Output the (x, y) coordinate of the center of the cell containing the given text.  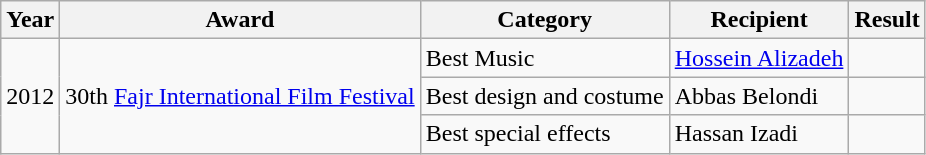
Best special effects (544, 134)
Result (887, 20)
Abbas Belondi (759, 96)
Hossein Alizadeh (759, 58)
Year (30, 20)
Award (240, 20)
30th Fajr International Film Festival (240, 96)
Category (544, 20)
Best design and costume (544, 96)
Recipient (759, 20)
2012 (30, 96)
Hassan Izadi (759, 134)
Best Music (544, 58)
